Extract the [X, Y] coordinate from the center of the cell holding the provided text.  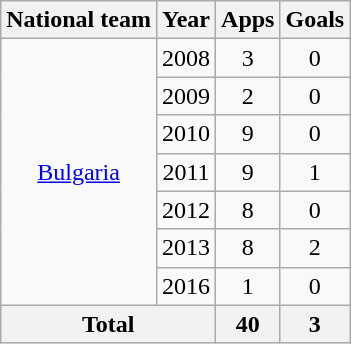
Apps [248, 20]
Total [108, 324]
National team [79, 20]
2009 [186, 96]
2013 [186, 248]
2010 [186, 134]
2012 [186, 210]
2016 [186, 286]
2008 [186, 58]
40 [248, 324]
Bulgaria [79, 172]
Goals [315, 20]
Year [186, 20]
2011 [186, 172]
